Identify which cell holds the provided text, then report its (X, Y) central coordinate. 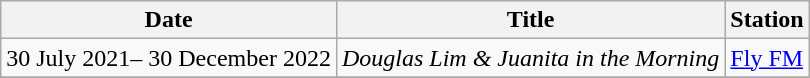
Douglas Lim & Juanita in the Morning (530, 58)
30 July 2021– 30 December 2022 (169, 58)
Title (530, 20)
Station (767, 20)
Fly FM (767, 58)
Date (169, 20)
